Search for the cell housing the specified text and yield its (x, y) center coordinate. 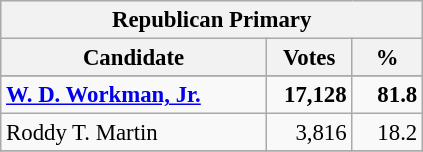
3,816 (309, 133)
18.2 (388, 133)
Republican Primary (212, 20)
Votes (309, 58)
Candidate (134, 58)
% (388, 58)
W. D. Workman, Jr. (134, 95)
17,128 (309, 95)
Roddy T. Martin (134, 133)
81.8 (388, 95)
